Identify which cell holds the provided text, then report its [X, Y] central coordinate. 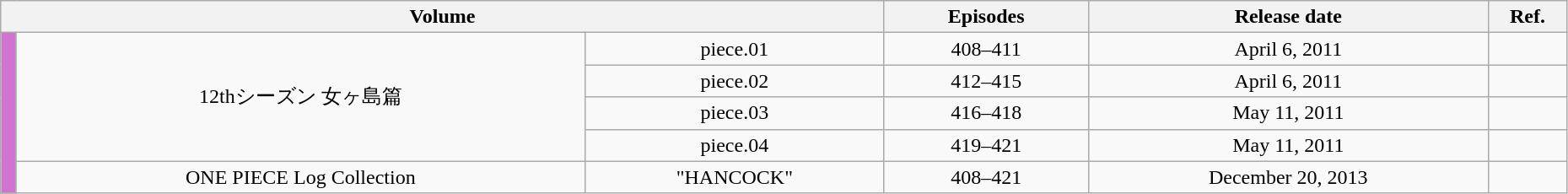
piece.01 [734, 49]
piece.04 [734, 145]
ONE PIECE Log Collection [300, 177]
419–421 [986, 145]
12thシーズン 女ヶ島篇 [300, 97]
Volume [443, 17]
Release date [1288, 17]
408–411 [986, 49]
408–421 [986, 177]
piece.03 [734, 113]
December 20, 2013 [1288, 177]
Episodes [986, 17]
piece.02 [734, 81]
"HANCOCK" [734, 177]
416–418 [986, 113]
Ref. [1528, 17]
412–415 [986, 81]
